Search for the cell housing the specified text and yield its [X, Y] center coordinate. 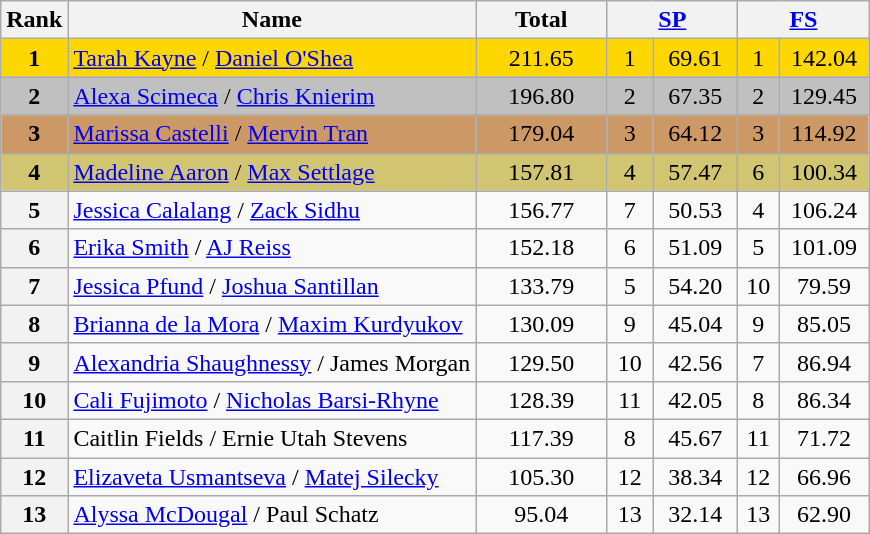
Tarah Kayne / Daniel O'Shea [272, 58]
105.30 [542, 477]
Total [542, 20]
179.04 [542, 134]
Alexa Scimeca / Chris Knierim [272, 96]
Name [272, 20]
51.09 [696, 248]
106.24 [824, 210]
152.18 [542, 248]
100.34 [824, 172]
71.72 [824, 438]
114.92 [824, 134]
86.34 [824, 400]
129.45 [824, 96]
196.80 [542, 96]
142.04 [824, 58]
Cali Fujimoto / Nicholas Barsi-Rhyne [272, 400]
133.79 [542, 286]
Marissa Castelli / Mervin Tran [272, 134]
157.81 [542, 172]
Alyssa McDougal / Paul Schatz [272, 515]
50.53 [696, 210]
Brianna de la Mora / Maxim Kurdyukov [272, 324]
211.65 [542, 58]
129.50 [542, 362]
101.09 [824, 248]
45.04 [696, 324]
57.47 [696, 172]
Jessica Calalang / Zack Sidhu [272, 210]
69.61 [696, 58]
67.35 [696, 96]
32.14 [696, 515]
85.05 [824, 324]
86.94 [824, 362]
64.12 [696, 134]
79.59 [824, 286]
Jessica Pfund / Joshua Santillan [272, 286]
95.04 [542, 515]
Madeline Aaron / Max Settlage [272, 172]
Erika Smith / AJ Reiss [272, 248]
Alexandria Shaughnessy / James Morgan [272, 362]
128.39 [542, 400]
Rank [34, 20]
130.09 [542, 324]
38.34 [696, 477]
42.05 [696, 400]
66.96 [824, 477]
Elizaveta Usmantseva / Matej Silecky [272, 477]
42.56 [696, 362]
62.90 [824, 515]
156.77 [542, 210]
45.67 [696, 438]
117.39 [542, 438]
FS [804, 20]
54.20 [696, 286]
Caitlin Fields / Ernie Utah Stevens [272, 438]
SP [672, 20]
